From the cell containing the given text, extract its center point as (x, y) coordinate. 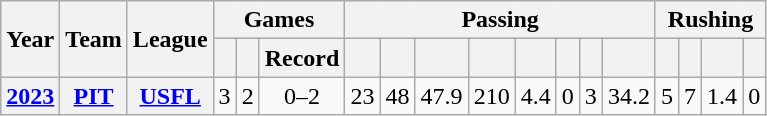
0–2 (302, 96)
PIT (94, 96)
League (170, 39)
Year (30, 39)
2023 (30, 96)
5 (666, 96)
1.4 (722, 96)
Passing (500, 20)
2 (248, 96)
7 (690, 96)
210 (492, 96)
Team (94, 39)
4.4 (536, 96)
Games (279, 20)
34.2 (628, 96)
Record (302, 58)
47.9 (442, 96)
Rushing (710, 20)
USFL (170, 96)
48 (398, 96)
23 (362, 96)
